Provide the (X, Y) coordinate of the cell's center where the given text is located.  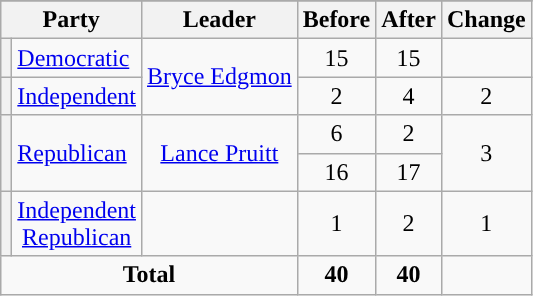
4 (409, 96)
6 (336, 134)
3 (486, 153)
Total (149, 275)
Change (486, 20)
Party (72, 20)
17 (409, 172)
Leader (219, 20)
16 (336, 172)
Before (336, 20)
IndependentRepublican (77, 224)
Democratic (77, 58)
Lance Pruitt (219, 153)
Independent (77, 96)
Bryce Edgmon (219, 77)
After (409, 20)
Republican (77, 153)
